Scan for the cell matching the given text and deliver its (x, y) coordinate at center. 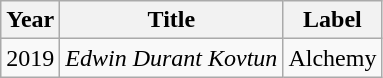
Edwin Durant Kovtun (172, 58)
2019 (30, 58)
Alchemy (332, 58)
Year (30, 20)
Label (332, 20)
Title (172, 20)
